Determine the [x, y] coordinate at the center of the cell enclosing the given text.  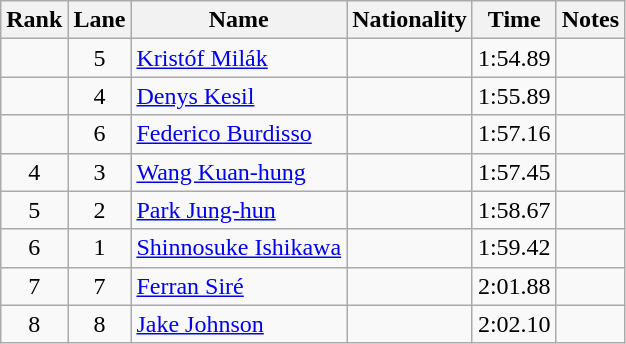
Kristóf Milák [239, 58]
Name [239, 20]
1 [100, 248]
Jake Johnson [239, 324]
Park Jung-hun [239, 210]
Nationality [410, 20]
1:57.16 [514, 134]
2:02.10 [514, 324]
Shinnosuke Ishikawa [239, 248]
Federico Burdisso [239, 134]
Wang Kuan-hung [239, 172]
1:55.89 [514, 96]
Ferran Siré [239, 286]
1:59.42 [514, 248]
1:54.89 [514, 58]
3 [100, 172]
2:01.88 [514, 286]
Rank [34, 20]
1:58.67 [514, 210]
Notes [590, 20]
Time [514, 20]
1:57.45 [514, 172]
2 [100, 210]
Denys Kesil [239, 96]
Lane [100, 20]
